Provide the (X, Y) coordinate of the cell's center where the given text is located.  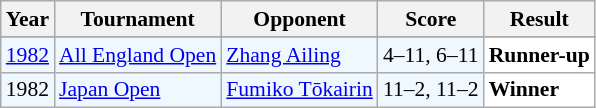
Opponent (300, 19)
Year (28, 19)
Zhang Ailing (300, 55)
All England Open (138, 55)
4–11, 6–11 (431, 55)
Runner-up (540, 55)
11–2, 11–2 (431, 90)
Fumiko Tōkairin (300, 90)
Japan Open (138, 90)
Score (431, 19)
Tournament (138, 19)
Result (540, 19)
Winner (540, 90)
